Output the (x, y) coordinate of the center of the cell containing the given text.  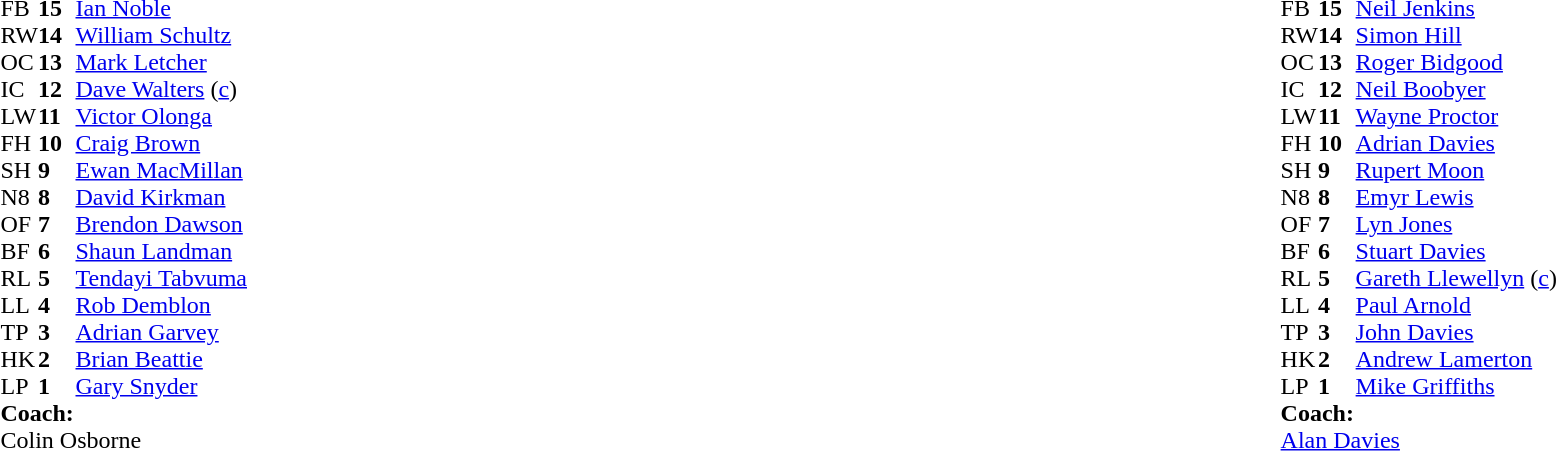
Rob Demblon (162, 306)
Craig Brown (162, 144)
Coach: (123, 414)
Ewan MacMillan (162, 170)
Tendayi Tabvuma (162, 278)
Mark Letcher (162, 62)
Victor Olonga (162, 116)
William Schultz (162, 36)
Dave Walters (c) (162, 90)
Brendon Dawson (162, 224)
Brian Beattie (162, 360)
Adrian Garvey (162, 332)
Gary Snyder (162, 386)
Shaun Landman (162, 252)
David Kirkman (162, 198)
